Detect which cell encompasses the target text, then output its [X, Y] center coordinate. 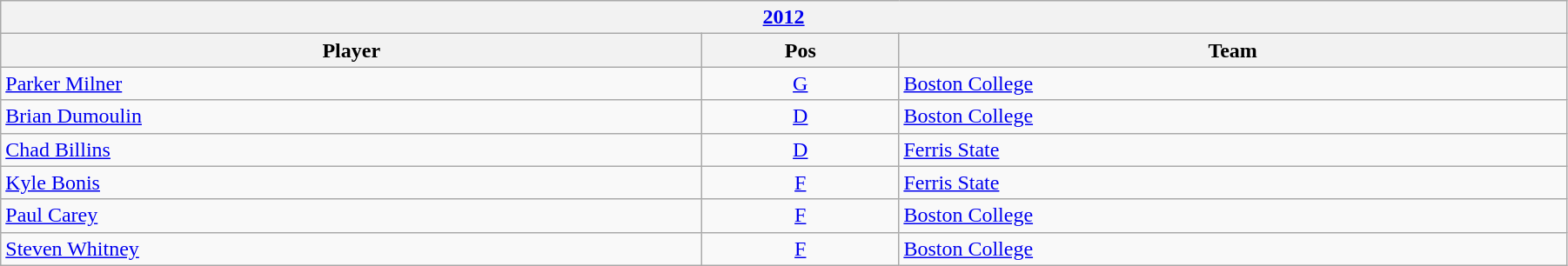
Steven Whitney [352, 249]
Team [1233, 50]
Paul Carey [352, 216]
Pos [801, 50]
2012 [784, 17]
Chad Billins [352, 150]
Kyle Bonis [352, 183]
G [801, 83]
Brian Dumoulin [352, 116]
Parker Milner [352, 83]
Player [352, 50]
